Output the (x, y) coordinate of the center of the cell containing the given text.  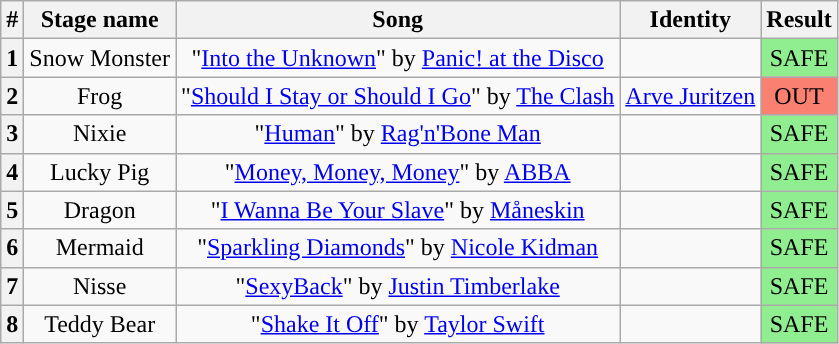
Result (799, 20)
"Sparkling Diamonds" by Nicole Kidman (398, 248)
2 (12, 96)
Snow Monster (100, 58)
5 (12, 210)
Frog (100, 96)
"Human" by Rag'n'Bone Man (398, 134)
Lucky Pig (100, 172)
Nisse (100, 286)
# (12, 20)
3 (12, 134)
Mermaid (100, 248)
6 (12, 248)
Identity (690, 20)
Teddy Bear (100, 324)
"Into the Unknown" by Panic! at the Disco (398, 58)
1 (12, 58)
7 (12, 286)
"I Wanna Be Your Slave" by Måneskin (398, 210)
"Shake It Off" by Taylor Swift (398, 324)
8 (12, 324)
"Money, Money, Money" by ABBA (398, 172)
OUT (799, 96)
Stage name (100, 20)
"Should I Stay or Should I Go" by The Clash (398, 96)
Nixie (100, 134)
Arve Juritzen (690, 96)
"SexyBack" by Justin Timberlake (398, 286)
4 (12, 172)
Song (398, 20)
Dragon (100, 210)
